Output the [x, y] coordinate of the center of the cell containing the given text.  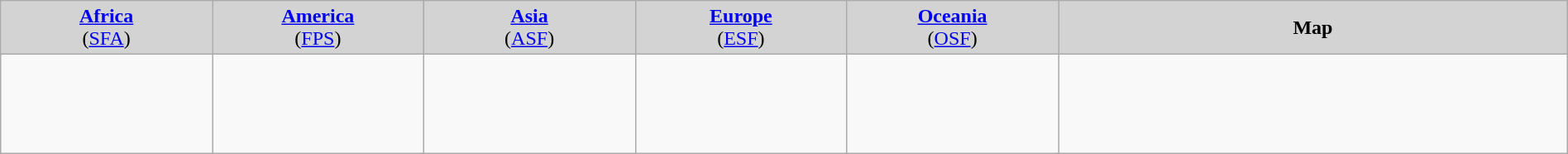
Africa(SFA) [107, 28]
Map [1313, 28]
America(FPS) [318, 28]
Oceania(OSF) [953, 28]
Asia(ASF) [529, 28]
Europe(ESF) [741, 28]
